Return the (x, y) coordinate for the center point of the cell that contains the specified text.  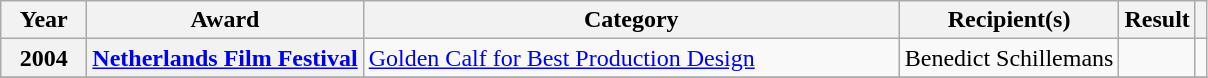
Recipient(s) (1009, 20)
Golden Calf for Best Production Design (631, 58)
Result (1157, 20)
Netherlands Film Festival (225, 58)
2004 (44, 58)
Award (225, 20)
Category (631, 20)
Benedict Schillemans (1009, 58)
Year (44, 20)
